From the cell containing the given text, extract its center point as (X, Y) coordinate. 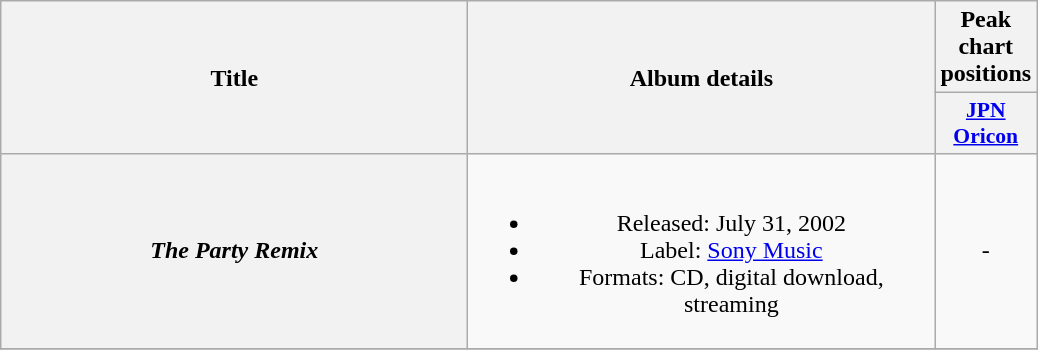
Peak chart positions (986, 47)
The Party Remix (234, 251)
Title (234, 78)
JPNOricon (986, 124)
- (986, 251)
Album details (702, 78)
Released: July 31, 2002Label: Sony MusicFormats: CD, digital download, streaming (702, 251)
